Return [X, Y] of the center of cell containing provided text 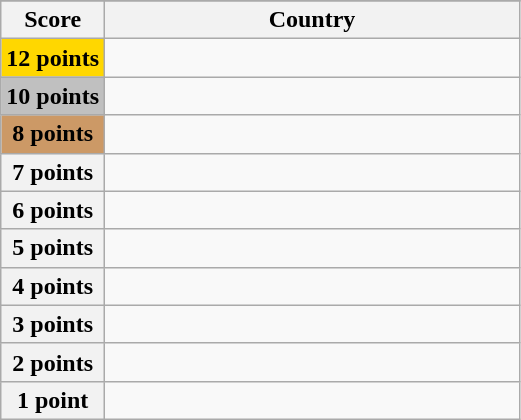
Country [312, 20]
Score [53, 20]
6 points [53, 210]
1 point [53, 400]
5 points [53, 248]
12 points [53, 58]
10 points [53, 96]
7 points [53, 172]
8 points [53, 134]
4 points [53, 286]
2 points [53, 362]
3 points [53, 324]
